Capture the cell that displays the provided text and extract its (x, y) central coordinate. 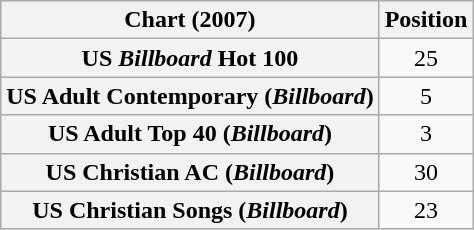
US Billboard Hot 100 (190, 58)
US Adult Contemporary (Billboard) (190, 96)
US Christian Songs (Billboard) (190, 210)
30 (426, 172)
3 (426, 134)
Chart (2007) (190, 20)
Position (426, 20)
23 (426, 210)
US Adult Top 40 (Billboard) (190, 134)
US Christian AC (Billboard) (190, 172)
25 (426, 58)
5 (426, 96)
